Capture the cell that displays the provided text and extract its (X, Y) central coordinate. 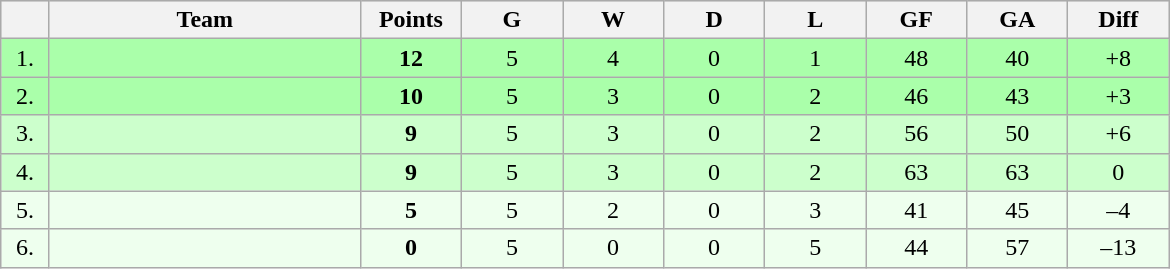
Team (204, 20)
W (612, 20)
41 (916, 210)
45 (1018, 210)
GA (1018, 20)
10 (410, 96)
12 (410, 58)
5. (26, 210)
–4 (1118, 210)
–13 (1118, 248)
57 (1018, 248)
+3 (1118, 96)
G (512, 20)
44 (916, 248)
4. (26, 172)
+8 (1118, 58)
40 (1018, 58)
4 (612, 58)
+6 (1118, 134)
43 (1018, 96)
56 (916, 134)
6. (26, 248)
Points (410, 20)
46 (916, 96)
50 (1018, 134)
1 (816, 58)
D (714, 20)
GF (916, 20)
3. (26, 134)
48 (916, 58)
2. (26, 96)
L (816, 20)
1. (26, 58)
Diff (1118, 20)
